Identify which cell holds the provided text, then report its [x, y] central coordinate. 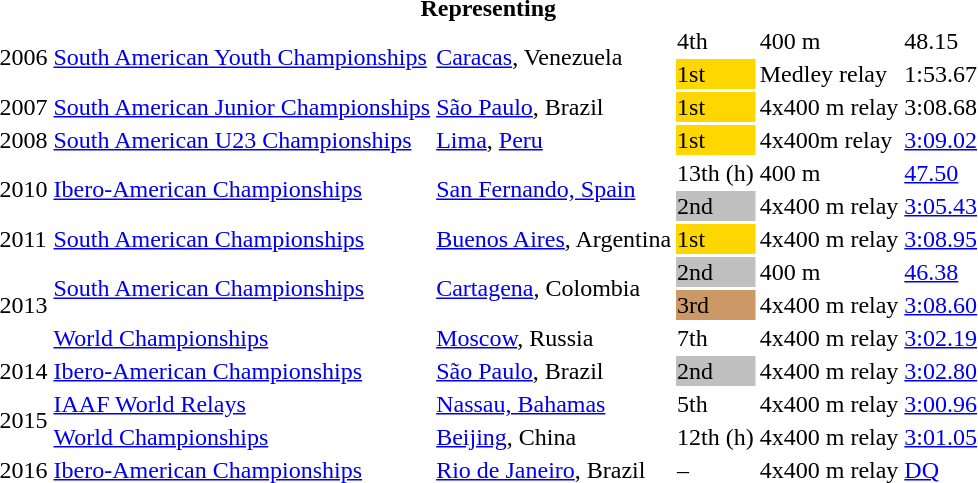
Caracas, Venezuela [554, 58]
12th (h) [716, 437]
5th [716, 404]
4x400m relay [829, 140]
7th [716, 338]
South American Youth Championships [242, 58]
IAAF World Relays [242, 404]
Medley relay [829, 74]
San Fernando, Spain [554, 190]
Beijing, China [554, 437]
Cartagena, Colombia [554, 288]
13th (h) [716, 173]
Moscow, Russia [554, 338]
Nassau, Bahamas [554, 404]
4th [716, 41]
South American U23 Championships [242, 140]
South American Junior Championships [242, 107]
Lima, Peru [554, 140]
Buenos Aires, Argentina [554, 239]
3rd [716, 305]
